Provide the (X, Y) coordinate of the cell's center where the given text is located.  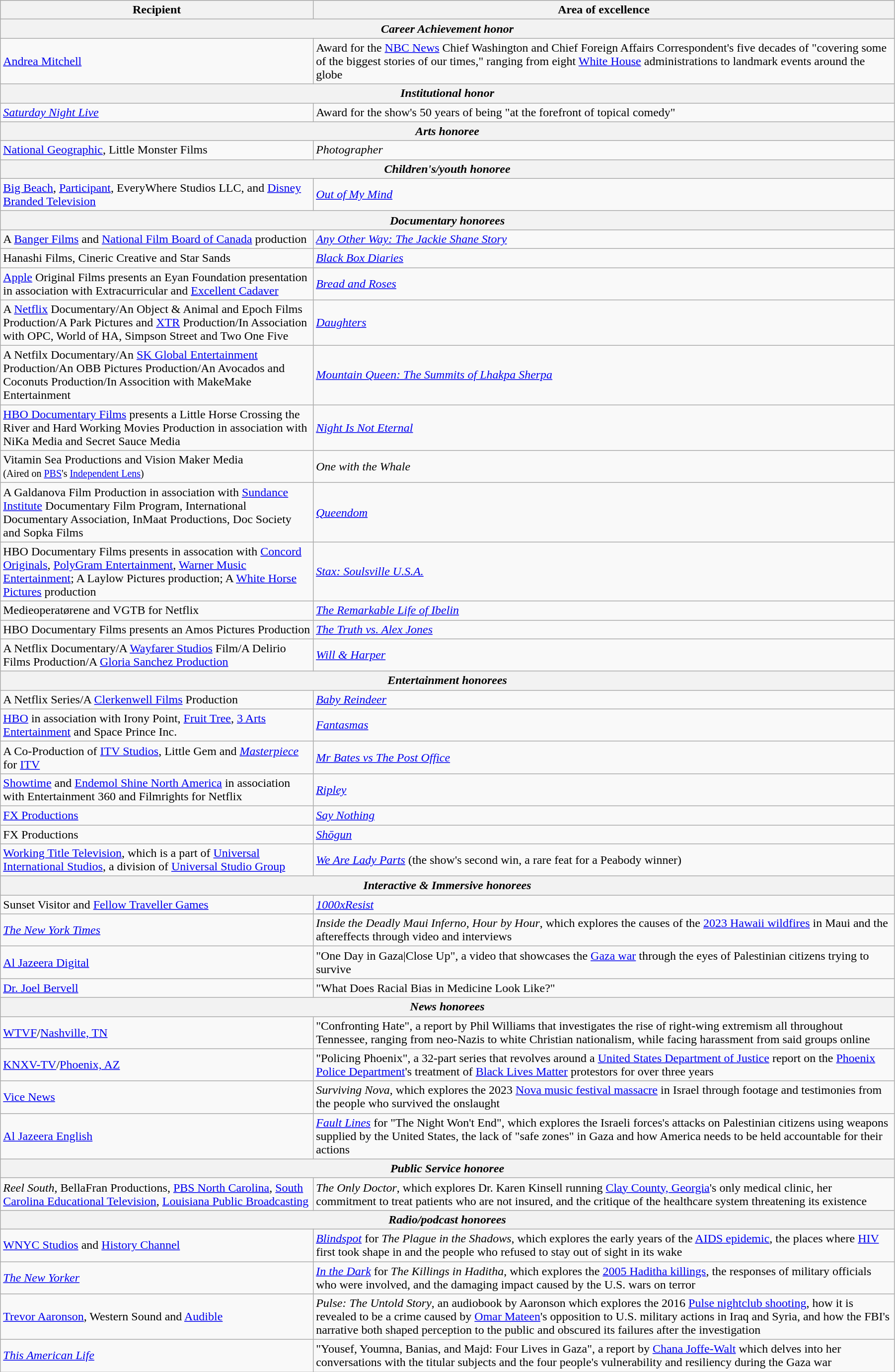
Baby Reindeer (604, 699)
Working Title Television, which is a part of Universal International Studios, a division of Universal Studio Group (157, 860)
Stax: Soulsville U.S.A. (604, 571)
One with the Whale (604, 467)
This American Life (157, 1356)
Will & Harper (604, 655)
Radio/podcast honorees (447, 1220)
Reel South, BellaFran Productions, PBS North Carolina, South Carolina Educational Television, Louisiana Public Broadcasting (157, 1194)
The New Yorker (157, 1278)
A Banger Films and National Film Board of Canada production (157, 239)
"What Does Racial Bias in Medicine Look Like?" (604, 988)
A Netflix Series/A Clerkenwell Films Production (157, 699)
Queendom (604, 513)
Out of My Mind (604, 195)
The New York Times (157, 930)
A Netflix Documentary/A Wayfarer Studios Film/A Delirio Films Production/A Gloria Sanchez Production (157, 655)
Vice News (157, 1097)
Bread and Roses (604, 283)
Black Box Diaries (604, 258)
HBO in association with Irony Point, Fruit Tree, 3 Arts Entertainment and Space Prince Inc. (157, 725)
Entertainment honorees (447, 681)
Medieoperatørene and VGTB for Netflix (157, 610)
Night Is Not Eternal (604, 428)
WNYC Studios and History Channel (157, 1245)
Documentary honorees (447, 220)
WTVF/Nashville, TN (157, 1032)
Al Jazeera English (157, 1136)
"One Day in Gaza|Close Up", a video that showcases the Gaza war through the eyes of Palestinian citizens trying to survive (604, 963)
Ripley (604, 790)
Public Service honoree (447, 1168)
Fantasmas (604, 725)
HBO Documentary Films presents an Amos Pictures Production (157, 629)
Al Jazeera Digital (157, 963)
Arts honoree (447, 131)
National Geographic, Little Monster Films (157, 150)
Big Beach, Participant, EveryWhere Studios LLC, and Disney Branded Television (157, 195)
We Are Lady Parts (the show's second win, a rare feat for a Peabody winner) (604, 860)
Vitamin Sea Productions and Vision Maker Media(Aired on PBS's Independent Lens) (157, 467)
Say Nothing (604, 815)
Interactive & Immersive honorees (447, 886)
Hanashi Films, Cineric Creative and Star Sands (157, 258)
Saturday Night Live (157, 112)
Sunset Visitor and Fellow Traveller Games (157, 905)
Recipient (157, 10)
The Truth vs. Alex Jones (604, 629)
Area of excellence (604, 10)
News honorees (447, 1007)
Mr Bates vs The Post Office (604, 757)
Photographer (604, 150)
Apple Original Films presents an Eyan Foundation presentation in association with Extracurricular and Excellent Cadaver (157, 283)
KNXV-TV/Phoenix, AZ (157, 1065)
Mountain Queen: The Summits of Lhakpa Sherpa (604, 376)
Children's/youth honoree (447, 169)
Institutional honor (447, 93)
Dr. Joel Bervell (157, 988)
Trevor Aaronson, Western Sound and Audible (157, 1317)
A Co-Production of ITV Studios, Little Gem and Masterpiece for ITV (157, 757)
Andrea Mitchell (157, 61)
Award for the show's 50 years of being "at the forefront of topical comedy" (604, 112)
Shōgun (604, 834)
Career Achievement honor (447, 29)
Any Other Way: The Jackie Shane Story (604, 239)
Daughters (604, 323)
The Remarkable Life of Ibelin (604, 610)
Showtime and Endemol Shine North America in association with Entertainment 360 and Filmrights for Netflix (157, 790)
1000xResist (604, 905)
